Return the [x, y] coordinate for the center point of the cell that contains the specified text.  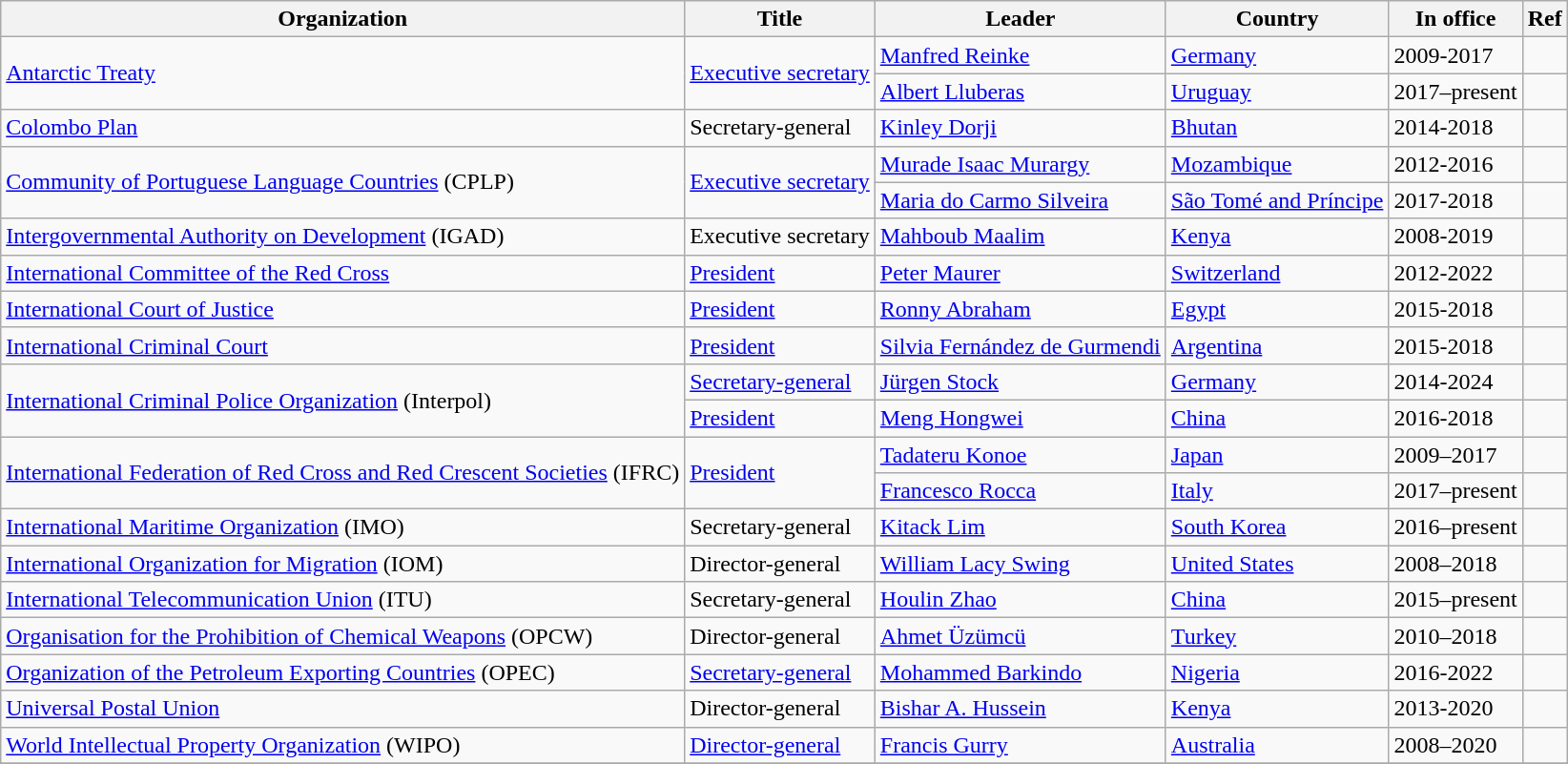
In office [1455, 19]
Kinley Dorji [1021, 128]
2017-2018 [1455, 200]
2016–present [1455, 527]
South Korea [1277, 527]
International Federation of Red Cross and Red Crescent Societies (IFRC) [343, 473]
Japan [1277, 455]
Organization [343, 19]
Organization of the Petroleum Exporting Countries (OPEC) [343, 672]
Intergovernmental Authority on Development (IGAD) [343, 237]
International Maritime Organization (IMO) [343, 527]
Mozambique [1277, 164]
World Intellectual Property Organization (WIPO) [343, 745]
United States [1277, 564]
Bishar A. Hussein [1021, 709]
Nigeria [1277, 672]
Organisation for the Prohibition of Chemical Weapons (OPCW) [343, 636]
Maria do Carmo Silveira [1021, 200]
Mahboub Maalim [1021, 237]
2014-2024 [1455, 382]
Community of Portuguese Language Countries (CPLP) [343, 182]
William Lacy Swing [1021, 564]
International Court of Justice [343, 309]
2008-2019 [1455, 237]
Uruguay [1277, 92]
2014-2018 [1455, 128]
São Tomé and Príncipe [1277, 200]
2012-2022 [1455, 273]
Country [1277, 19]
Antarctic Treaty [343, 73]
Silvia Fernández de Gurmendi [1021, 345]
2012-2016 [1455, 164]
Title [780, 19]
Peter Maurer [1021, 273]
Switzerland [1277, 273]
2009-2017 [1455, 55]
Italy [1277, 491]
Francis Gurry [1021, 745]
Turkey [1277, 636]
Jürgen Stock [1021, 382]
Houlin Zhao [1021, 600]
Argentina [1277, 345]
Bhutan [1277, 128]
International Telecommunication Union (ITU) [343, 600]
2015–present [1455, 600]
Egypt [1277, 309]
Leader [1021, 19]
Kitack Lim [1021, 527]
2016-2022 [1455, 672]
International Criminal Police Organization (Interpol) [343, 400]
Albert Lluberas [1021, 92]
Francesco Rocca [1021, 491]
Ahmet Üzümcü [1021, 636]
Universal Postal Union [343, 709]
2010–2018 [1455, 636]
Ronny Abraham [1021, 309]
Mohammed Barkindo [1021, 672]
Ref [1545, 19]
Australia [1277, 745]
2013-2020 [1455, 709]
International Criminal Court [343, 345]
2008–2018 [1455, 564]
2016-2018 [1455, 418]
Tadateru Konoe [1021, 455]
Murade Isaac Murargy [1021, 164]
2008–2020 [1455, 745]
International Organization for Migration (IOM) [343, 564]
Colombo Plan [343, 128]
2009–2017 [1455, 455]
Meng Hongwei [1021, 418]
Manfred Reinke [1021, 55]
International Committee of the Red Cross [343, 273]
